Identify which cell holds the provided text, then report its (X, Y) central coordinate. 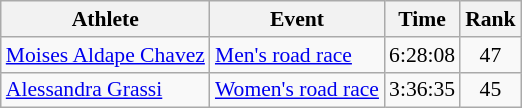
3:36:35 (422, 90)
Time (422, 19)
6:28:08 (422, 55)
Alessandra Grassi (106, 90)
Event (297, 19)
Athlete (106, 19)
Rank (490, 19)
Men's road race (297, 55)
45 (490, 90)
Women's road race (297, 90)
47 (490, 55)
Moises Aldape Chavez (106, 55)
